Pinpoint the cell where the given text exists, returning its (x, y) midpoint coordinate. 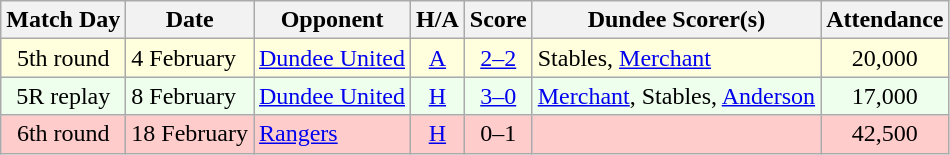
4 February (190, 58)
Rangers (332, 134)
Score (498, 20)
8 February (190, 96)
5th round (64, 58)
Merchant, Stables, Anderson (676, 96)
H/A (438, 20)
6th round (64, 134)
5R replay (64, 96)
Date (190, 20)
Match Day (64, 20)
Dundee Scorer(s) (676, 20)
18 February (190, 134)
Attendance (885, 20)
2–2 (498, 58)
42,500 (885, 134)
Opponent (332, 20)
17,000 (885, 96)
3–0 (498, 96)
Stables, Merchant (676, 58)
A (438, 58)
20,000 (885, 58)
0–1 (498, 134)
